Pinpoint the cell where the given text exists, returning its [X, Y] midpoint coordinate. 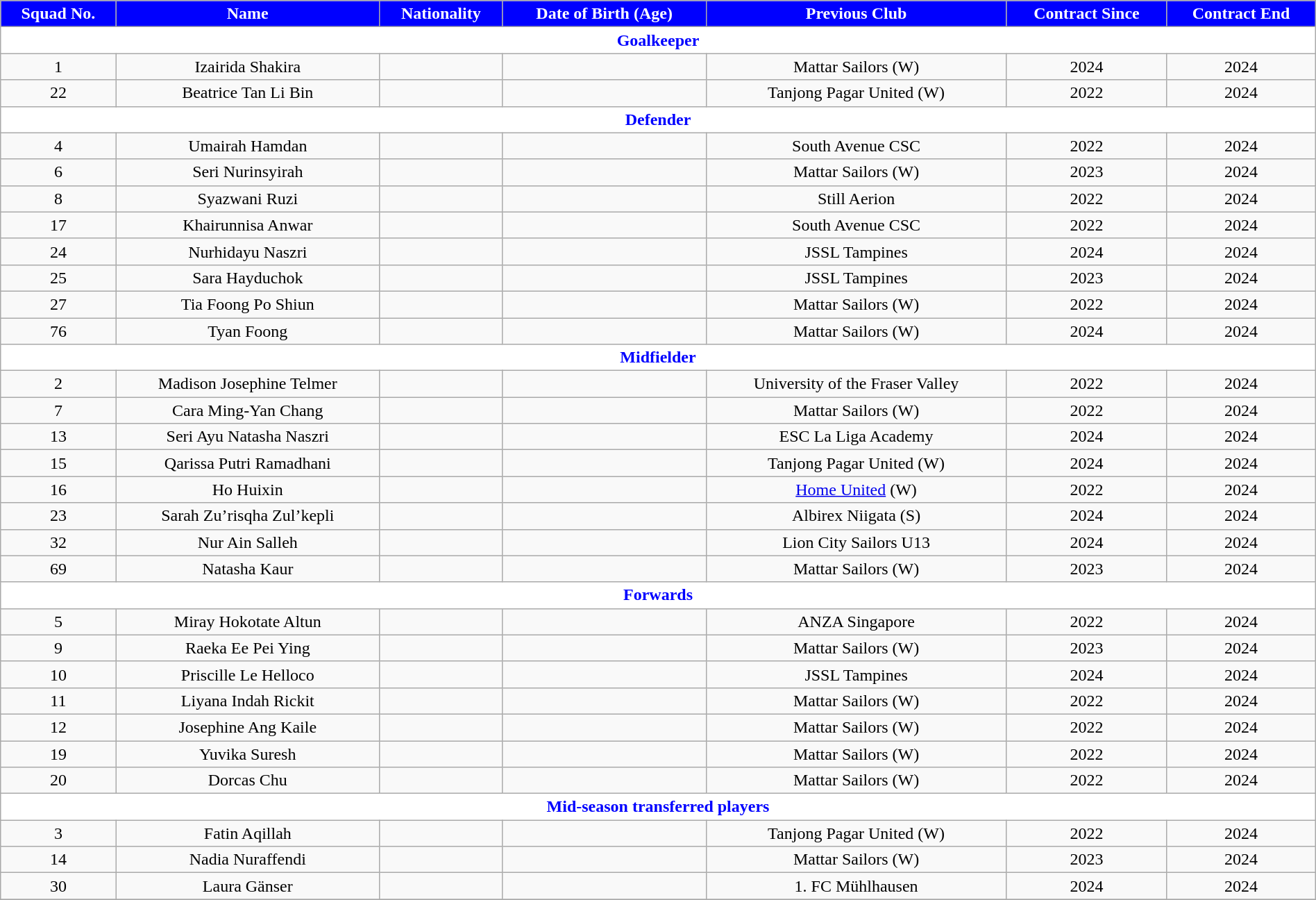
19 [58, 753]
69 [58, 569]
Contract End [1241, 14]
1. FC Mühlhausen [857, 886]
17 [58, 225]
Seri Ayu Natasha Naszri [248, 437]
Forwards [658, 595]
10 [58, 674]
Yuvika Suresh [248, 753]
Seri Nurinsyirah [248, 172]
Sara Hayduchok [248, 278]
13 [58, 437]
Natasha Kaur [248, 569]
Miray Hokotate Altun [248, 622]
4 [58, 146]
Still Aerion [857, 199]
Previous Club [857, 14]
Nadia Nuraffendi [248, 860]
9 [58, 648]
Madison Josephine Telmer [248, 384]
Home United (W) [857, 490]
16 [58, 490]
23 [58, 516]
30 [58, 886]
8 [58, 199]
5 [58, 622]
20 [58, 781]
Midfielder [658, 358]
1 [58, 67]
ANZA Singapore [857, 622]
2 [58, 384]
Goalkeeper [658, 40]
Nurhidayu Naszri [248, 251]
3 [58, 833]
Squad No. [58, 14]
Contract Since [1087, 14]
Josephine Ang Kaile [248, 727]
11 [58, 701]
University of the Fraser Valley [857, 384]
Raeka Ee Pei Ying [248, 648]
Name [248, 14]
27 [58, 304]
76 [58, 331]
Sarah Zu’risqha Zul’kepli [248, 516]
14 [58, 860]
Fatin Aqillah [248, 833]
15 [58, 463]
Izairida Shakira [248, 67]
Beatrice Tan Li Bin [248, 93]
22 [58, 93]
6 [58, 172]
Priscille Le Helloco [248, 674]
Albirex Niigata (S) [857, 516]
Umairah Hamdan [248, 146]
Liyana Indah Rickit [248, 701]
Nationality [441, 14]
Mid-season transferred players [658, 807]
Qarissa Putri Ramadhani [248, 463]
Nur Ain Salleh [248, 542]
Date of Birth (Age) [604, 14]
25 [58, 278]
Defender [658, 119]
12 [58, 727]
Tia Foong Po Shiun [248, 304]
ESC La Liga Academy [857, 437]
Ho Huixin [248, 490]
Dorcas Chu [248, 781]
Syazwani Ruzi [248, 199]
32 [58, 542]
Tyan Foong [248, 331]
7 [58, 410]
Cara Ming-Yan Chang [248, 410]
Laura Gänser [248, 886]
Lion City Sailors U13 [857, 542]
Khairunnisa Anwar [248, 225]
24 [58, 251]
